Output the (X, Y) coordinate of the center of the cell containing the given text.  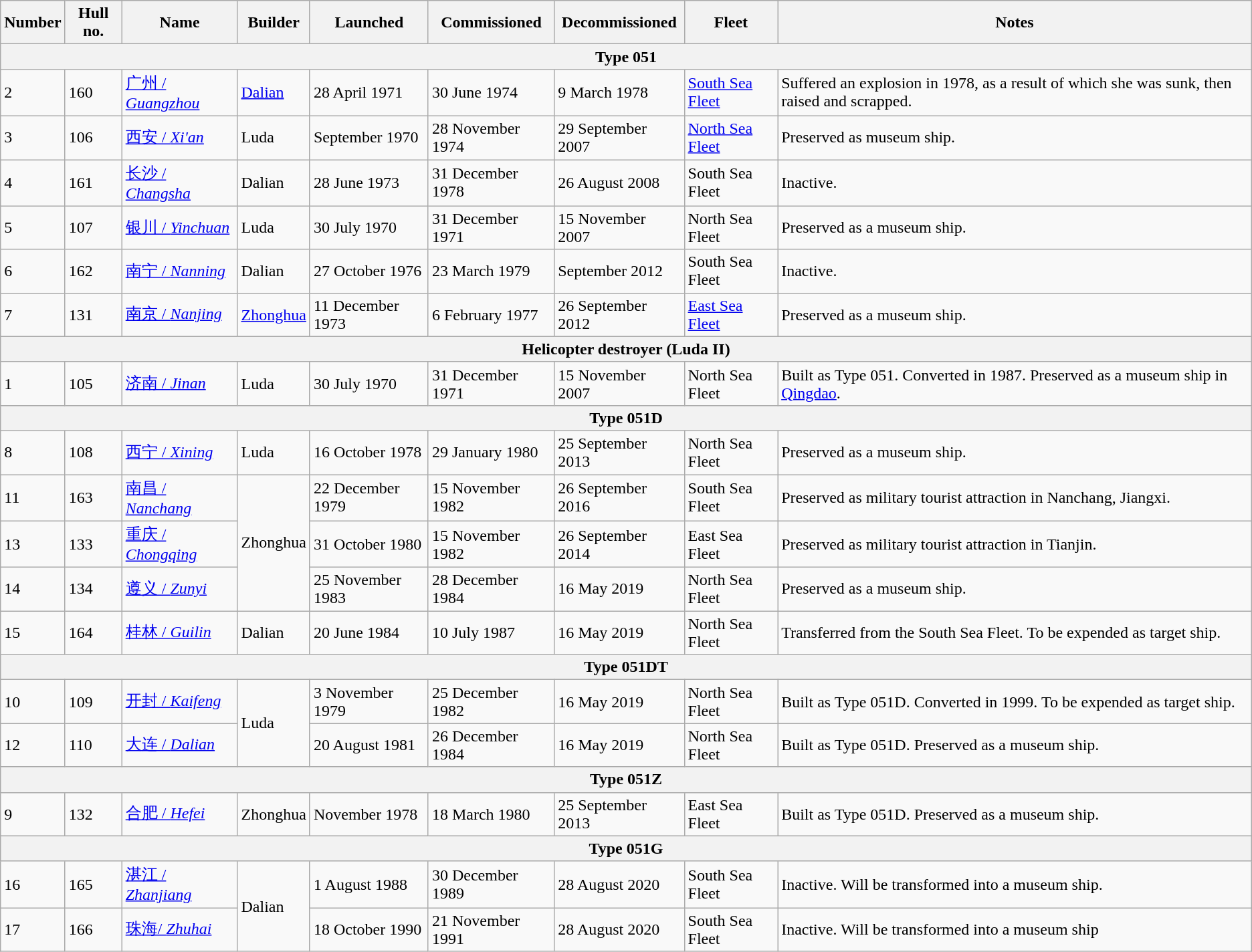
18 March 1980 (491, 814)
4 (33, 183)
11 December 1973 (369, 314)
Launched (369, 23)
大连 / Dalian (179, 745)
Hull no. (94, 23)
南京 / Nanjing (179, 314)
Name (179, 23)
30 December 1989 (491, 884)
26 September 2016 (619, 498)
Transferred from the South Sea Fleet. To be expended as target ship. (1015, 632)
Preserved as military tourist attraction in Tianjin. (1015, 544)
Decommissioned (619, 23)
Fleet (731, 23)
6 (33, 271)
20 August 1981 (369, 745)
26 August 2008 (619, 183)
108 (94, 452)
Type 051D (626, 418)
27 October 1976 (369, 271)
桂林 / Guilin (179, 632)
1 August 1988 (369, 884)
南宁 / Nanning (179, 271)
银川 / Yinchuan (179, 227)
6 February 1977 (491, 314)
Notes (1015, 23)
September 2012 (619, 271)
12 (33, 745)
26 September 2014 (619, 544)
13 (33, 544)
Commissioned (491, 23)
Built as Type 051D. Converted in 1999. To be expended as target ship. (1015, 702)
28 December 1984 (491, 590)
November 1978 (369, 814)
Preserved as museum ship. (1015, 138)
Inactive. Will be transformed into a museum ship (1015, 929)
110 (94, 745)
30 June 1974 (491, 93)
7 (33, 314)
132 (94, 814)
Helicopter destroyer (Luda II) (626, 349)
162 (94, 271)
25 December 1982 (491, 702)
Suffered an explosion in 1978, as a result of which she was sunk, then raised and scrapped. (1015, 93)
开封 / Kaifeng (179, 702)
合肥 / Hefei (179, 814)
11 (33, 498)
26 September 2012 (619, 314)
5 (33, 227)
28 November 1974 (491, 138)
18 October 1990 (369, 929)
29 September 2007 (619, 138)
10 July 1987 (491, 632)
134 (94, 590)
西安 / Xi'an (179, 138)
9 March 1978 (619, 93)
164 (94, 632)
8 (33, 452)
湛江 / Zhanjiang (179, 884)
28 April 1971 (369, 93)
Inactive. Will be transformed into a museum ship. (1015, 884)
广州 / Guangzhou (179, 93)
165 (94, 884)
September 1970 (369, 138)
166 (94, 929)
Number (33, 23)
29 January 1980 (491, 452)
3 (33, 138)
3 November 1979 (369, 702)
Preserved as military tourist attraction in Nanchang, Jiangxi. (1015, 498)
重庆 / Chongqing (179, 544)
21 November 1991 (491, 929)
14 (33, 590)
105 (94, 384)
Type 051Z (626, 780)
Type 051DT (626, 667)
109 (94, 702)
161 (94, 183)
2 (33, 93)
107 (94, 227)
133 (94, 544)
15 (33, 632)
Built as Type 051. Converted in 1987. Preserved as a museum ship in Qingdao. (1015, 384)
131 (94, 314)
珠海/ Zhuhai (179, 929)
Type 051G (626, 848)
9 (33, 814)
160 (94, 93)
31 December 1978 (491, 183)
20 June 1984 (369, 632)
16 October 1978 (369, 452)
26 December 1984 (491, 745)
28 June 1973 (369, 183)
Builder (274, 23)
163 (94, 498)
23 March 1979 (491, 271)
济南 / Jinan (179, 384)
长沙 / Changsha (179, 183)
1 (33, 384)
遵义 / Zunyi (179, 590)
南昌 / Nanchang (179, 498)
17 (33, 929)
10 (33, 702)
16 (33, 884)
Type 051 (626, 57)
106 (94, 138)
31 October 1980 (369, 544)
西宁 / Xining (179, 452)
22 December 1979 (369, 498)
25 November 1983 (369, 590)
